For the text-containing cell, return its midpoint in (X, Y) coordinate format. 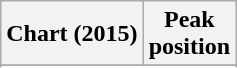
Peakposition (189, 34)
Chart (2015) (72, 34)
